Output the (X, Y) coordinate of the center of the cell containing the given text.  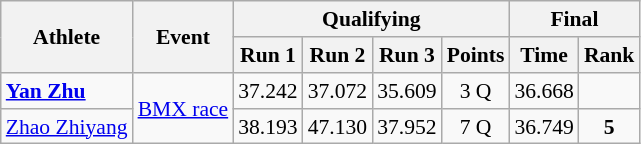
36.668 (544, 91)
36.749 (544, 126)
Athlete (67, 36)
38.193 (268, 126)
37.952 (406, 126)
37.072 (338, 91)
Run 3 (406, 55)
Run 2 (338, 55)
35.609 (406, 91)
37.242 (268, 91)
BMX race (184, 108)
47.130 (338, 126)
Run 1 (268, 55)
Final (574, 19)
5 (610, 126)
7 Q (476, 126)
Zhao Zhiyang (67, 126)
Event (184, 36)
Points (476, 55)
Time (544, 55)
Qualifying (371, 19)
Rank (610, 55)
Yan Zhu (67, 91)
3 Q (476, 91)
